Return [X, Y] of the center of cell containing provided text 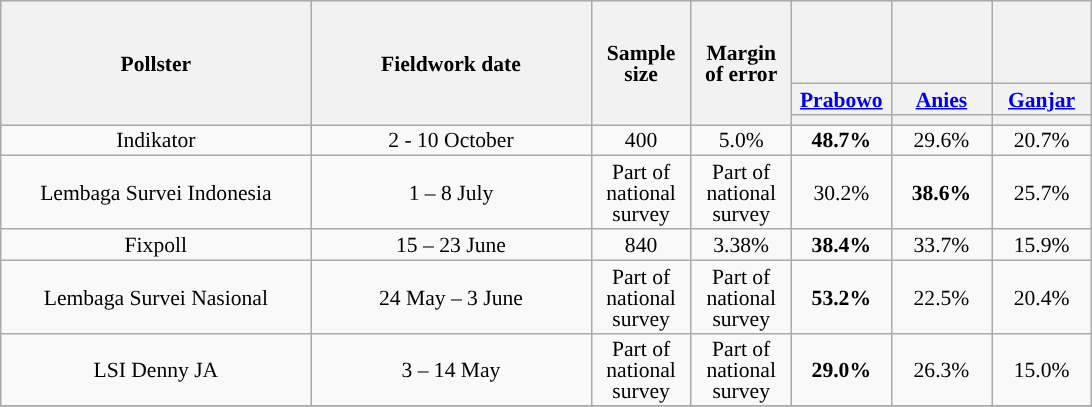
Fixpoll [156, 244]
Pollster [156, 63]
20.7% [1042, 140]
29.6% [941, 140]
3.38% [741, 244]
Fieldwork date [451, 63]
2 - 10 October [451, 140]
22.5% [941, 296]
1 – 8 July [451, 192]
15.9% [1042, 244]
26.3% [941, 370]
Indikator [156, 140]
Prabowo [841, 100]
48.7% [841, 140]
30.2% [841, 192]
400 [641, 140]
33.7% [941, 244]
53.2% [841, 296]
29.0% [841, 370]
25.7% [1042, 192]
Sample size [641, 63]
38.6% [941, 192]
Lembaga Survei Nasional [156, 296]
Margin of error [741, 63]
3 – 14 May [451, 370]
Ganjar [1042, 100]
20.4% [1042, 296]
38.4% [841, 244]
LSI Denny JA [156, 370]
24 May – 3 June [451, 296]
840 [641, 244]
15.0% [1042, 370]
5.0% [741, 140]
15 – 23 June [451, 244]
Anies [941, 100]
Lembaga Survei Indonesia [156, 192]
